From the cell containing the given text, extract its center point as [x, y] coordinate. 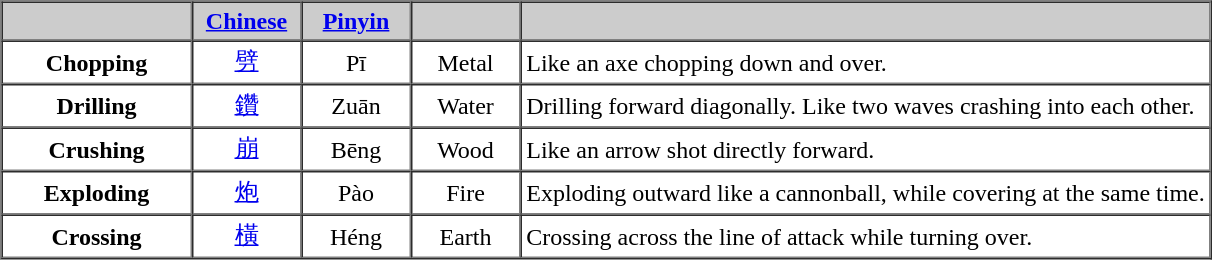
崩 [247, 150]
橫 [247, 236]
Chopping [96, 62]
Drilling [96, 106]
Fire [466, 193]
Like an arrow shot directly forward. [865, 150]
Like an axe chopping down and over. [865, 62]
劈 [247, 62]
Drilling forward diagonally. Like two waves crashing into each other. [865, 106]
Water [466, 106]
Earth [466, 236]
Pī [356, 62]
Wood [466, 150]
Bēng [356, 150]
Zuān [356, 106]
鑽 [247, 106]
Metal [466, 62]
Exploding [96, 193]
Pinyin [356, 22]
炮 [247, 193]
Pào [356, 193]
Exploding outward like a cannonball, while covering at the same time. [865, 193]
Chinese [247, 22]
Crushing [96, 150]
Crossing across the line of attack while turning over. [865, 236]
Crossing [96, 236]
Héng [356, 236]
